Capture the cell that displays the provided text and extract its (X, Y) central coordinate. 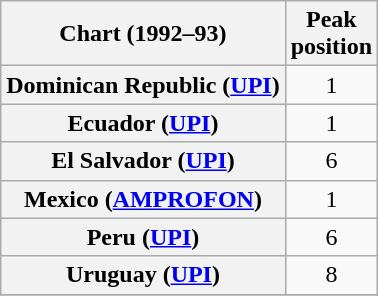
Peakposition (331, 34)
Dominican Republic (UPI) (143, 85)
Peru (UPI) (143, 237)
Chart (1992–93) (143, 34)
Mexico (AMPROFON) (143, 199)
8 (331, 275)
El Salvador (UPI) (143, 161)
Uruguay (UPI) (143, 275)
Ecuador (UPI) (143, 123)
